Provide the [X, Y] coordinate of the cell's center where the given text is located.  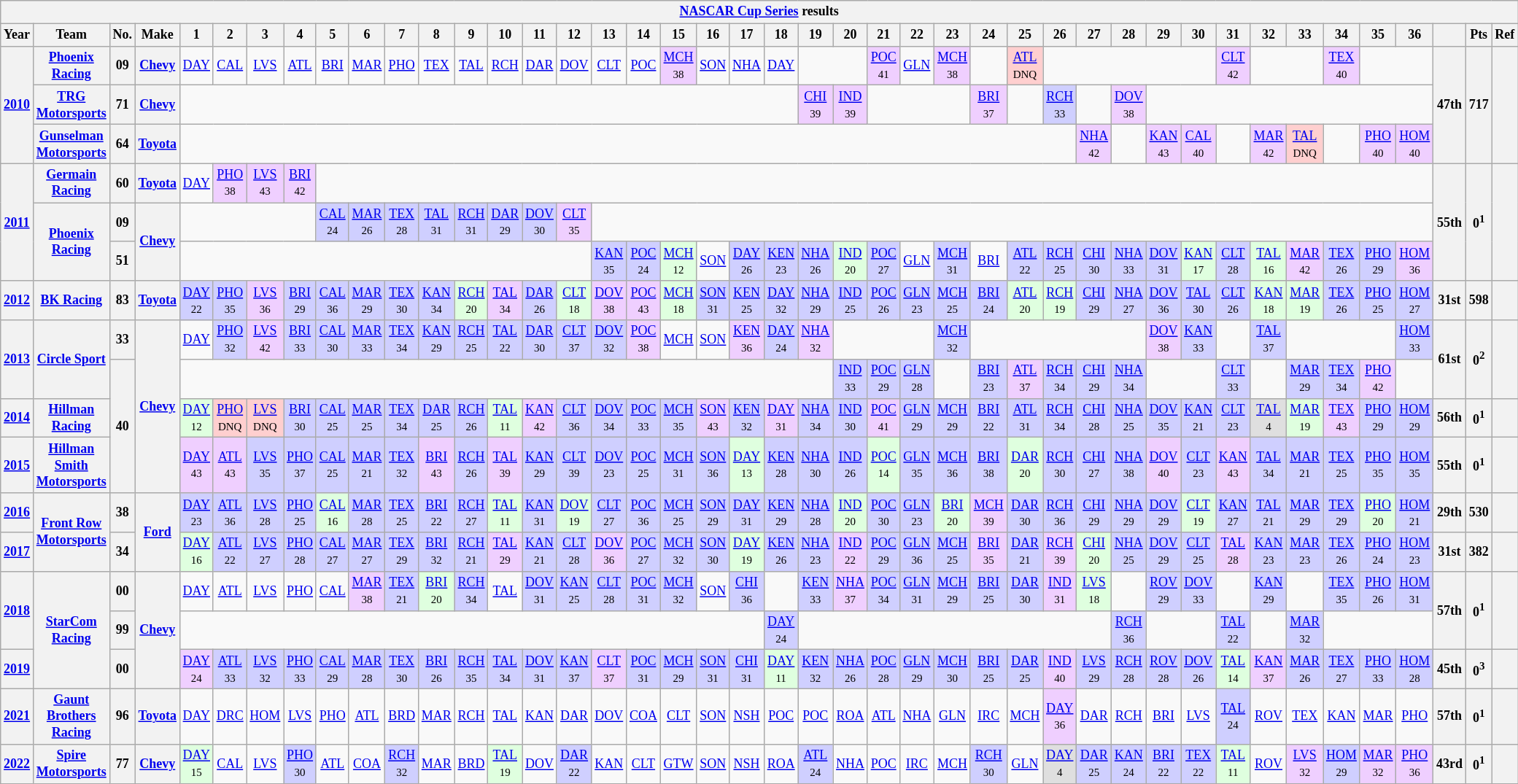
DRC [230, 716]
TAL30 [1198, 300]
CHI39 [816, 105]
BRI29 [301, 300]
47th [1450, 105]
DOV32 [609, 340]
NHA37 [851, 591]
CHI30 [1094, 261]
DOV33 [1198, 591]
TRG Motorsports [71, 105]
LVSDNQ [266, 418]
DOV34 [609, 418]
HOM40 [1415, 144]
MCH18 [678, 300]
CLT18 [574, 300]
SON36 [713, 465]
60 [123, 183]
03 [1479, 669]
HOM31 [1415, 591]
DAY23 [196, 513]
TAL39 [505, 465]
RCH28 [1128, 669]
IND31 [1060, 591]
POC28 [883, 669]
CHI28 [1094, 418]
2017 [18, 552]
2 [230, 35]
Ref [1505, 35]
KAN34 [436, 300]
KEN36 [747, 340]
StarCom Racing [71, 630]
2016 [18, 513]
KAN42 [540, 418]
Front Row Motorsports [71, 532]
717 [1479, 105]
71 [123, 105]
Ford [158, 532]
KEN25 [747, 300]
3 [266, 35]
KAN18 [1269, 300]
DAY26 [747, 261]
TAL19 [505, 764]
LVS36 [266, 300]
32 [1269, 35]
KAN33 [1198, 340]
24 [988, 35]
CLT27 [609, 513]
77 [123, 764]
IND39 [851, 105]
TAL16 [1269, 261]
9 [471, 35]
GLN35 [917, 465]
SON30 [713, 552]
POC25 [643, 465]
TAL14 [1233, 669]
LVS27 [266, 552]
99 [123, 630]
BRI43 [436, 465]
CLT39 [574, 465]
ATL43 [230, 465]
11 [540, 35]
RCH32 [402, 764]
LVS29 [1094, 669]
Gaunt Brothers Racing [71, 716]
RCH39 [1060, 552]
KAN27 [1233, 513]
DAY36 [1060, 716]
GTW [678, 764]
RCH19 [1060, 300]
MCH30 [953, 669]
CLT19 [1198, 513]
PHO24 [1378, 552]
DOV26 [1198, 669]
RCH27 [471, 513]
36 [1415, 35]
TAL28 [1233, 552]
23 [953, 35]
5 [333, 35]
2014 [18, 418]
DAY4 [1060, 764]
83 [123, 300]
RCH31 [471, 222]
ATL33 [230, 669]
MAR25 [367, 418]
IND25 [851, 300]
POC30 [883, 513]
LVS28 [266, 513]
HOM28 [1415, 669]
MCH39 [988, 513]
GLN31 [917, 591]
RCH33 [1060, 105]
TEX28 [402, 222]
CHI20 [1094, 552]
6 [367, 35]
GLN36 [917, 552]
BK Racing [71, 300]
KAN24 [1128, 764]
PHO40 [1378, 144]
ATL20 [1025, 300]
IND26 [851, 465]
CAL29 [333, 669]
Hillman Racing [71, 418]
DAR22 [574, 764]
MAR27 [367, 552]
PHO32 [230, 340]
MCH35 [678, 418]
28 [1128, 35]
17 [747, 35]
DOV23 [609, 465]
30 [1198, 35]
PHO30 [301, 764]
35 [1378, 35]
PHO26 [1378, 591]
NHA33 [1128, 261]
POC14 [883, 465]
BRI30 [301, 418]
15 [678, 35]
Hillman Smith Motorsports [71, 465]
PHO37 [301, 465]
38 [123, 513]
DAY13 [747, 465]
DAR20 [1025, 465]
TEX27 [1342, 669]
POC36 [643, 513]
CLT42 [1233, 66]
KAN31 [540, 513]
BRI26 [436, 669]
TAL31 [436, 222]
DAR21 [1025, 552]
CAL40 [1198, 144]
43rd [1450, 764]
TAL37 [1269, 340]
HOM36 [1415, 261]
No. [123, 35]
Gunselman Motorsports [71, 144]
19 [816, 35]
HOM [266, 716]
TEX43 [1342, 418]
NHA27 [1128, 300]
ROV29 [1163, 591]
2021 [18, 716]
27 [1094, 35]
KAN23 [1269, 552]
25 [1025, 35]
Make [158, 35]
DAY12 [196, 418]
HOM27 [1415, 300]
21 [883, 35]
DAY19 [747, 552]
64 [123, 144]
382 [1479, 552]
Pts [1479, 35]
NHA30 [816, 465]
HOM21 [1415, 513]
BRI33 [301, 340]
SON29 [713, 513]
NHA28 [816, 513]
BRI32 [436, 552]
IND40 [1060, 669]
DAY32 [781, 300]
KAN25 [574, 591]
HOM35 [1415, 465]
KEN33 [816, 591]
10 [505, 35]
DAY15 [196, 764]
CAL16 [333, 513]
PHODNQ [230, 418]
BRI23 [988, 379]
1 [196, 35]
IND33 [851, 379]
TEX32 [402, 465]
CLT35 [574, 222]
MAR23 [1305, 552]
2013 [18, 359]
NHA32 [816, 340]
POC24 [643, 261]
Team [71, 35]
18 [781, 35]
CHI36 [747, 591]
598 [1479, 300]
KEN28 [781, 465]
RCH35 [471, 669]
CAL24 [333, 222]
29th [1450, 513]
PHO42 [1378, 379]
530 [1479, 513]
LVS43 [266, 183]
61st [1450, 359]
7 [402, 35]
NHA23 [816, 552]
DAY16 [196, 552]
45th [1450, 669]
4 [301, 35]
MCH12 [678, 261]
CHI27 [1094, 465]
KEN23 [781, 261]
BRI24 [988, 300]
TEX21 [402, 591]
ATL31 [1025, 418]
DAR29 [505, 222]
31 [1233, 35]
22 [917, 35]
TEX22 [1198, 764]
CLT26 [1233, 300]
POC33 [643, 418]
2010 [18, 105]
PHO38 [230, 183]
TEX35 [1342, 591]
TAL29 [505, 552]
CLT25 [1198, 552]
TAL21 [1269, 513]
29 [1163, 35]
DAY22 [196, 300]
12 [574, 35]
51 [123, 261]
POC43 [643, 300]
2019 [18, 669]
DAR26 [540, 300]
POC26 [883, 300]
RCH20 [471, 300]
POC34 [883, 591]
Circle Sport [71, 359]
POC38 [643, 340]
IND30 [851, 418]
CAL36 [333, 300]
DAY11 [781, 669]
DAY43 [196, 465]
NHA38 [1128, 465]
40 [123, 426]
CAL27 [333, 552]
NASCAR Cup Series results [759, 12]
16 [713, 35]
2022 [18, 764]
HOM23 [1415, 552]
2012 [18, 300]
20 [851, 35]
Year [18, 35]
DOV40 [1163, 465]
PHO20 [1378, 513]
2015 [18, 465]
TAL24 [1233, 716]
ROV28 [1163, 669]
ATLDNQ [1025, 66]
KAN35 [609, 261]
02 [1479, 359]
BRI37 [988, 105]
KAN17 [1198, 261]
SON43 [713, 418]
CLT33 [1233, 379]
GLN28 [917, 379]
LVS42 [266, 340]
DOV35 [1163, 418]
DOV19 [574, 513]
14 [643, 35]
TEX40 [1342, 66]
KEN26 [781, 552]
CLT36 [574, 418]
2018 [18, 610]
56th [1450, 418]
BRI38 [988, 465]
DOV30 [540, 222]
2011 [18, 222]
MAR33 [367, 340]
PHO28 [301, 552]
BRI42 [301, 183]
IND22 [851, 552]
HOM33 [1415, 340]
CHI31 [747, 669]
26 [1060, 35]
MCH36 [953, 465]
ATL37 [1025, 379]
96 [123, 716]
ATL24 [816, 764]
Spire Motorsports [71, 764]
LVS35 [266, 465]
Germain Racing [71, 183]
BRI35 [988, 552]
KEN29 [781, 513]
PHO36 [1415, 764]
ATL36 [230, 513]
TAL4 [1269, 418]
13 [609, 35]
RCH21 [471, 552]
CAL30 [333, 340]
NHA42 [1094, 144]
MAR38 [367, 591]
LVS18 [1094, 591]
TALDNQ [1305, 144]
8 [436, 35]
